Extract the (x, y) coordinate from the center of the cell holding the provided text.  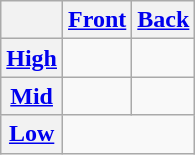
High (32, 58)
Back (164, 20)
Mid (32, 96)
Low (32, 134)
Front (98, 20)
